Return the (X, Y) coordinate for the center point of the cell that contains the specified text.  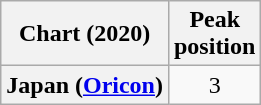
3 (214, 85)
Japan (Oricon) (85, 85)
Peakposition (214, 34)
Chart (2020) (85, 34)
